Extract the (X, Y) coordinate from the center of the cell holding the provided text.  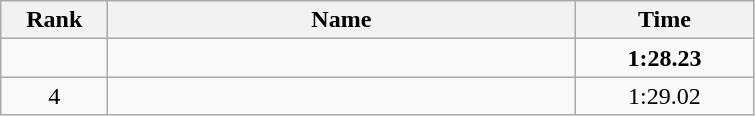
Time (664, 20)
Name (342, 20)
4 (54, 96)
Rank (54, 20)
1:28.23 (664, 58)
1:29.02 (664, 96)
